Scan for the cell matching the given text and deliver its [X, Y] coordinate at center. 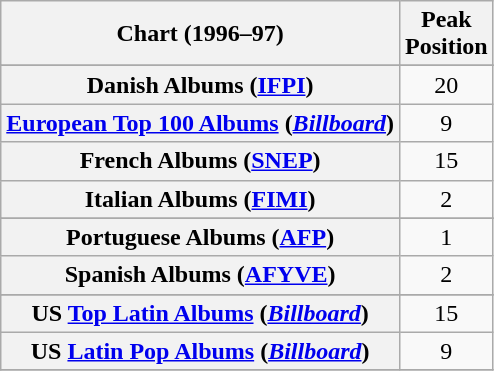
20 [446, 85]
US Top Latin Albums (Billboard) [200, 313]
French Albums (SNEP) [200, 161]
Italian Albums (FIMI) [200, 199]
1 [446, 237]
PeakPosition [446, 34]
Chart (1996–97) [200, 34]
European Top 100 Albums (Billboard) [200, 123]
Portuguese Albums (AFP) [200, 237]
Spanish Albums (AFYVE) [200, 275]
Danish Albums (IFPI) [200, 85]
US Latin Pop Albums (Billboard) [200, 351]
